Provide the [x, y] coordinate of the cell's center where the given text is located.  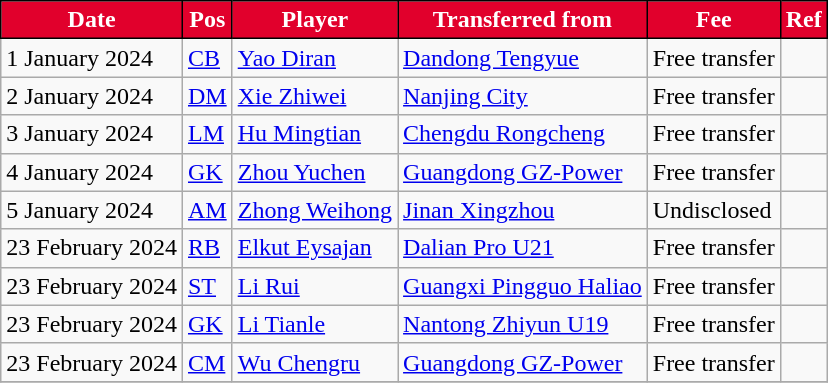
Li Rui [314, 286]
Guangxi Pingguo Haliao [523, 286]
Chengdu Rongcheng [523, 134]
2 January 2024 [92, 96]
RB [207, 248]
Undisclosed [714, 210]
LM [207, 134]
ST [207, 286]
Date [92, 20]
Li Tianle [314, 324]
Nantong Zhiyun U19 [523, 324]
5 January 2024 [92, 210]
Elkut Eysajan [314, 248]
CM [207, 362]
4 January 2024 [92, 172]
Zhou Yuchen [314, 172]
Hu Mingtian [314, 134]
Yao Diran [314, 58]
Pos [207, 20]
Player [314, 20]
DM [207, 96]
Dandong Tengyue [523, 58]
CB [207, 58]
Transferred from [523, 20]
Fee [714, 20]
Wu Chengru [314, 362]
1 January 2024 [92, 58]
Ref [804, 20]
Zhong Weihong [314, 210]
Xie Zhiwei [314, 96]
Dalian Pro U21 [523, 248]
Jinan Xingzhou [523, 210]
Nanjing City [523, 96]
AM [207, 210]
3 January 2024 [92, 134]
